Scan for the cell matching the given text and deliver its [x, y] coordinate at center. 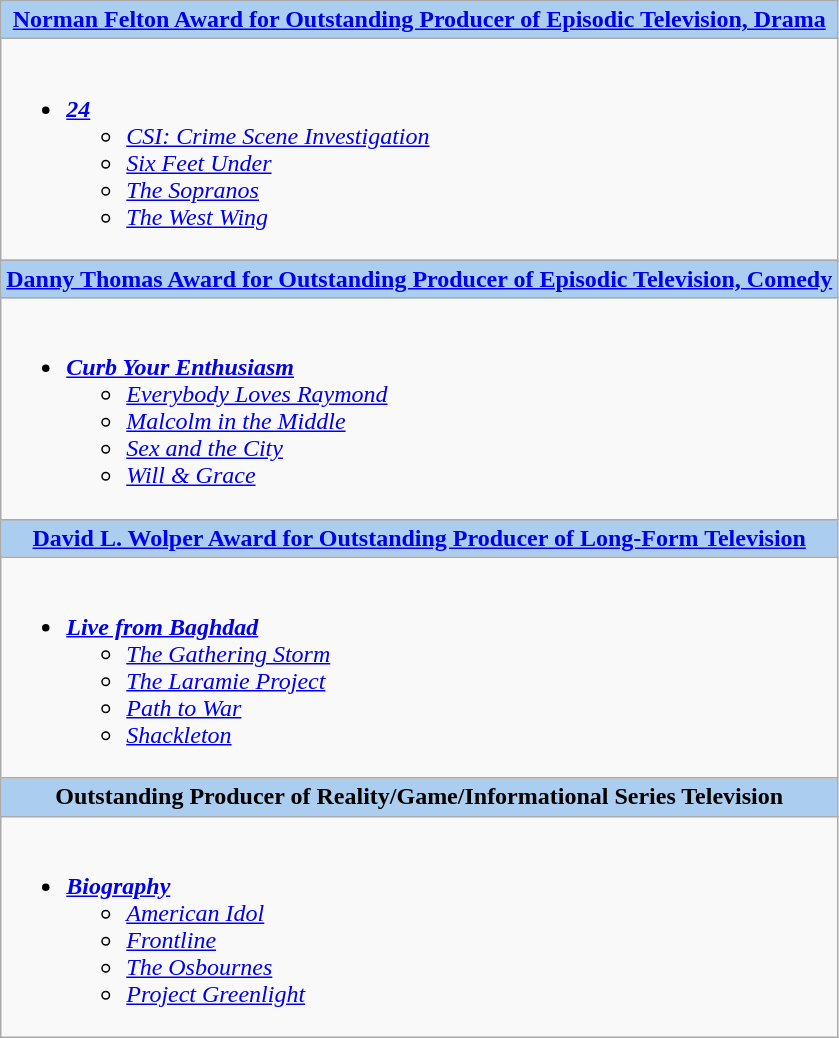
Norman Felton Award for Outstanding Producer of Episodic Television, Drama [420, 20]
David L. Wolper Award for Outstanding Producer of Long-Form Television [420, 538]
BiographyAmerican IdolFrontlineThe OsbournesProject Greenlight [420, 926]
Live from BaghdadThe Gathering StormThe Laramie ProjectPath to WarShackleton [420, 668]
Curb Your EnthusiasmEverybody Loves RaymondMalcolm in the MiddleSex and the CityWill & Grace [420, 408]
24CSI: Crime Scene InvestigationSix Feet UnderThe SopranosThe West Wing [420, 150]
Outstanding Producer of Reality/Game/Informational Series Television [420, 797]
Danny Thomas Award for Outstanding Producer of Episodic Television, Comedy [420, 279]
